Search for the cell housing the specified text and yield its (x, y) center coordinate. 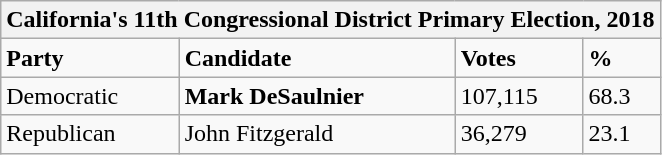
23.1 (622, 134)
107,115 (519, 96)
Mark DeSaulnier (317, 96)
36,279 (519, 134)
Party (90, 58)
Votes (519, 58)
% (622, 58)
Democratic (90, 96)
Candidate (317, 58)
California's 11th Congressional District Primary Election, 2018 (330, 20)
John Fitzgerald (317, 134)
68.3 (622, 96)
Republican (90, 134)
